Output the [x, y] coordinate of the center of the cell containing the given text.  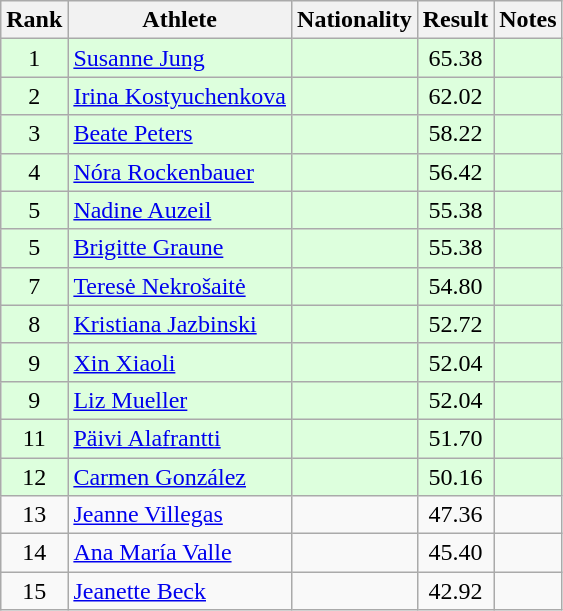
Susanne Jung [180, 58]
45.40 [455, 553]
Jeanette Beck [180, 591]
42.92 [455, 591]
Xin Xiaoli [180, 362]
1 [34, 58]
8 [34, 324]
58.22 [455, 134]
7 [34, 286]
Notes [528, 20]
15 [34, 591]
12 [34, 477]
Nadine Auzeil [180, 210]
Liz Mueller [180, 400]
54.80 [455, 286]
Carmen González [180, 477]
Athlete [180, 20]
11 [34, 438]
65.38 [455, 58]
Jeanne Villegas [180, 515]
14 [34, 553]
Nationality [355, 20]
Päivi Alafrantti [180, 438]
Rank [34, 20]
4 [34, 172]
56.42 [455, 172]
3 [34, 134]
Teresė Nekrošaitė [180, 286]
62.02 [455, 96]
52.72 [455, 324]
Kristiana Jazbinski [180, 324]
Brigitte Graune [180, 248]
51.70 [455, 438]
Beate Peters [180, 134]
47.36 [455, 515]
50.16 [455, 477]
Ana María Valle [180, 553]
Result [455, 20]
Nóra Rockenbauer [180, 172]
Irina Kostyuchenkova [180, 96]
13 [34, 515]
2 [34, 96]
